Provide the (X, Y) coordinate of the cell's center where the given text is located.  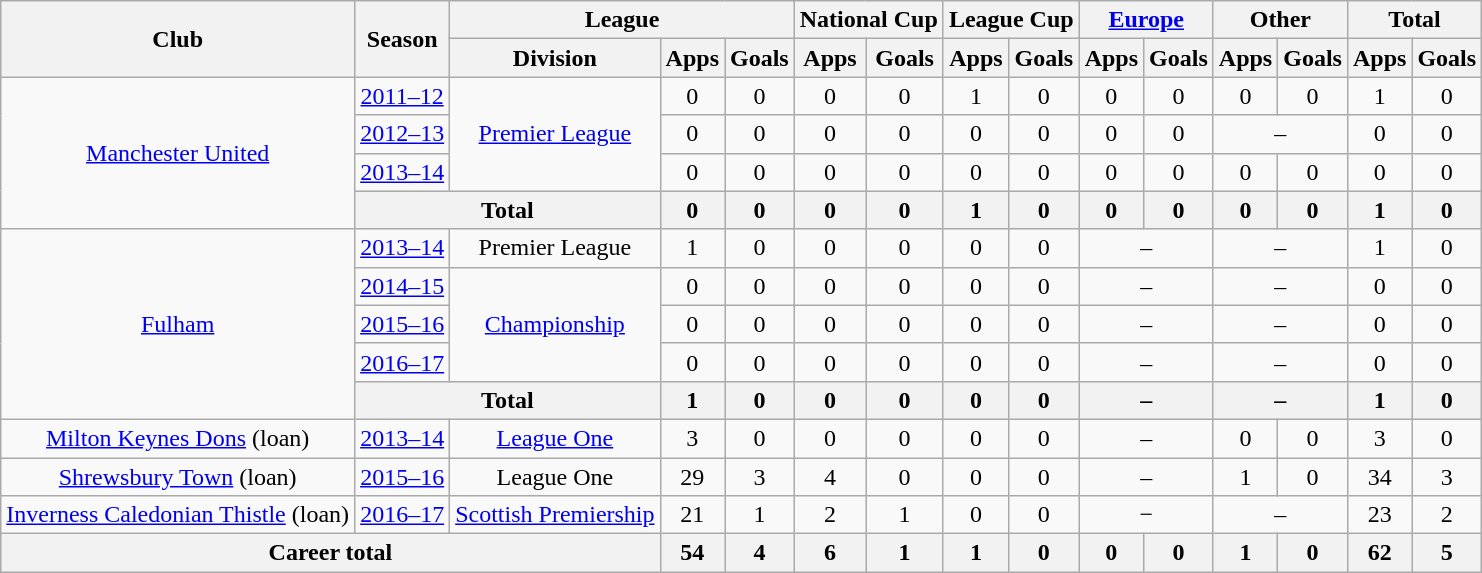
Fulham (178, 324)
National Cup (868, 20)
6 (830, 553)
Season (402, 39)
2014–15 (402, 286)
Career total (330, 553)
23 (1379, 515)
Championship (555, 324)
League Cup (1011, 20)
Scottish Premiership (555, 515)
34 (1379, 477)
2012–13 (402, 134)
Inverness Caledonian Thistle (loan) (178, 515)
Manchester United (178, 153)
League (622, 20)
5 (1447, 553)
Shrewsbury Town (loan) (178, 477)
− (1146, 515)
Other (1280, 20)
29 (692, 477)
Club (178, 39)
Milton Keynes Dons (loan) (178, 438)
Europe (1146, 20)
54 (692, 553)
Division (555, 58)
2011–12 (402, 96)
21 (692, 515)
62 (1379, 553)
